Return the [X, Y] coordinate for the center point of the cell that contains the specified text.  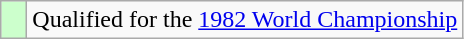
Qualified for the 1982 World Championship [245, 20]
